Provide the (X, Y) coordinate of the cell's center where the given text is located.  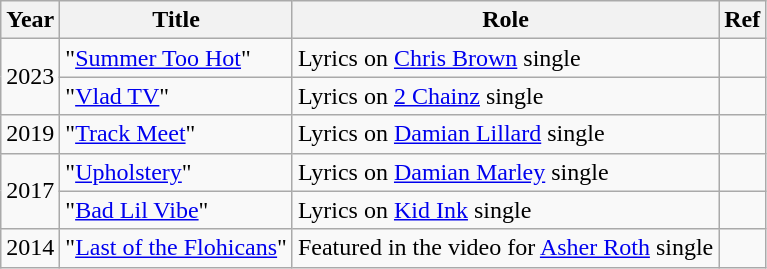
Lyrics on 2 Chainz single (505, 96)
Featured in the video for Asher Roth single (505, 248)
Lyrics on Damian Marley single (505, 172)
Lyrics on Kid Ink single (505, 210)
2023 (30, 77)
2017 (30, 191)
"Summer Too Hot" (176, 58)
Lyrics on Chris Brown single (505, 58)
Year (30, 20)
"Vlad TV" (176, 96)
"Bad Lil Vibe" (176, 210)
"Track Meet" (176, 134)
Title (176, 20)
Role (505, 20)
2014 (30, 248)
Ref (742, 20)
"Upholstery" (176, 172)
"Last of the Flohicans" (176, 248)
2019 (30, 134)
Lyrics on Damian Lillard single (505, 134)
